Capture the cell that displays the provided text and extract its (x, y) central coordinate. 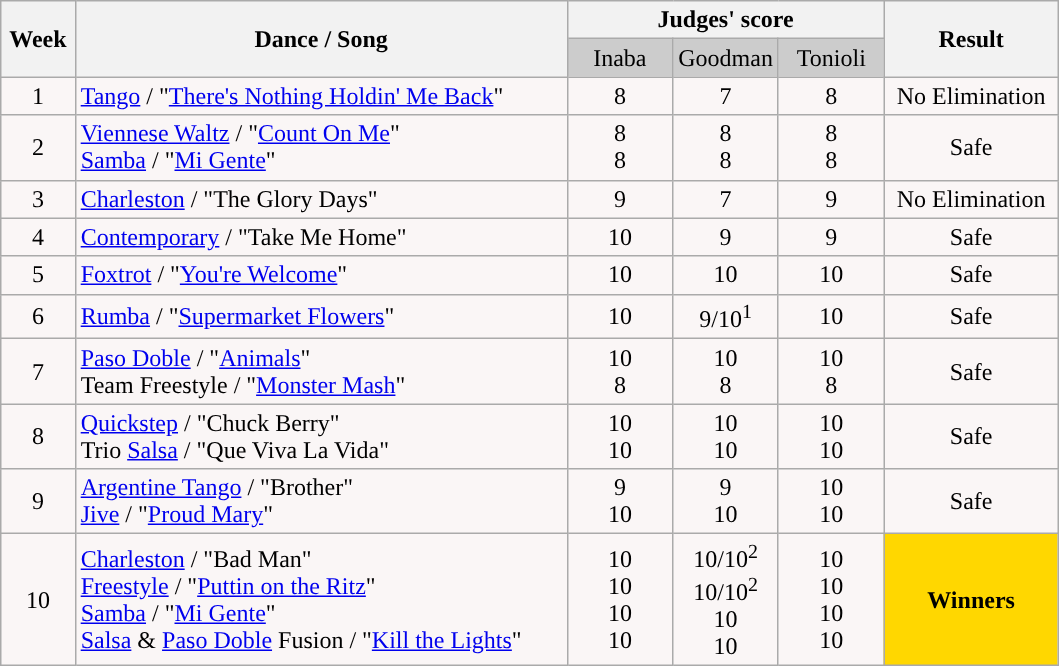
Dance / Song (321, 39)
9/101 (726, 316)
Charleston / "The Glory Days" (321, 199)
Week (38, 39)
2 (38, 148)
Tonioli (831, 58)
Tango / "There's Nothing Holdin' Me Back" (321, 96)
Rumba / "Supermarket Flowers" (321, 316)
4 (38, 237)
Viennese Waltz / "Count On Me"Samba / "Mi Gente" (321, 148)
Judges' score (726, 20)
Winners (971, 600)
Foxtrot / "You're Welcome" (321, 275)
Inaba (620, 58)
3 (38, 199)
10/10210/1021010 (726, 600)
Result (971, 39)
6 (38, 316)
5 (38, 275)
Quickstep / "Chuck Berry"Trio Salsa / "Que Viva La Vida" (321, 436)
Argentine Tango / "Brother"Jive / "Proud Mary" (321, 502)
Paso Doble / "Animals"Team Freestyle / "Monster Mash" (321, 372)
Charleston / "Bad Man"Freestyle / "Puttin on the Ritz"Samba / "Mi Gente"Salsa & Paso Doble Fusion / "Kill the Lights" (321, 600)
Contemporary / "Take Me Home" (321, 237)
Goodman (726, 58)
1 (38, 96)
